Detect which cell encompasses the target text, then output its (X, Y) center coordinate. 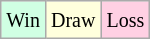
Loss (126, 20)
Draw (72, 20)
Win (24, 20)
